Capture the cell that displays the provided text and extract its (X, Y) central coordinate. 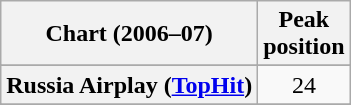
Peakposition (304, 34)
Russia Airplay (TopHit) (130, 85)
24 (304, 85)
Chart (2006–07) (130, 34)
